Return (X, Y) of the center of cell containing provided text 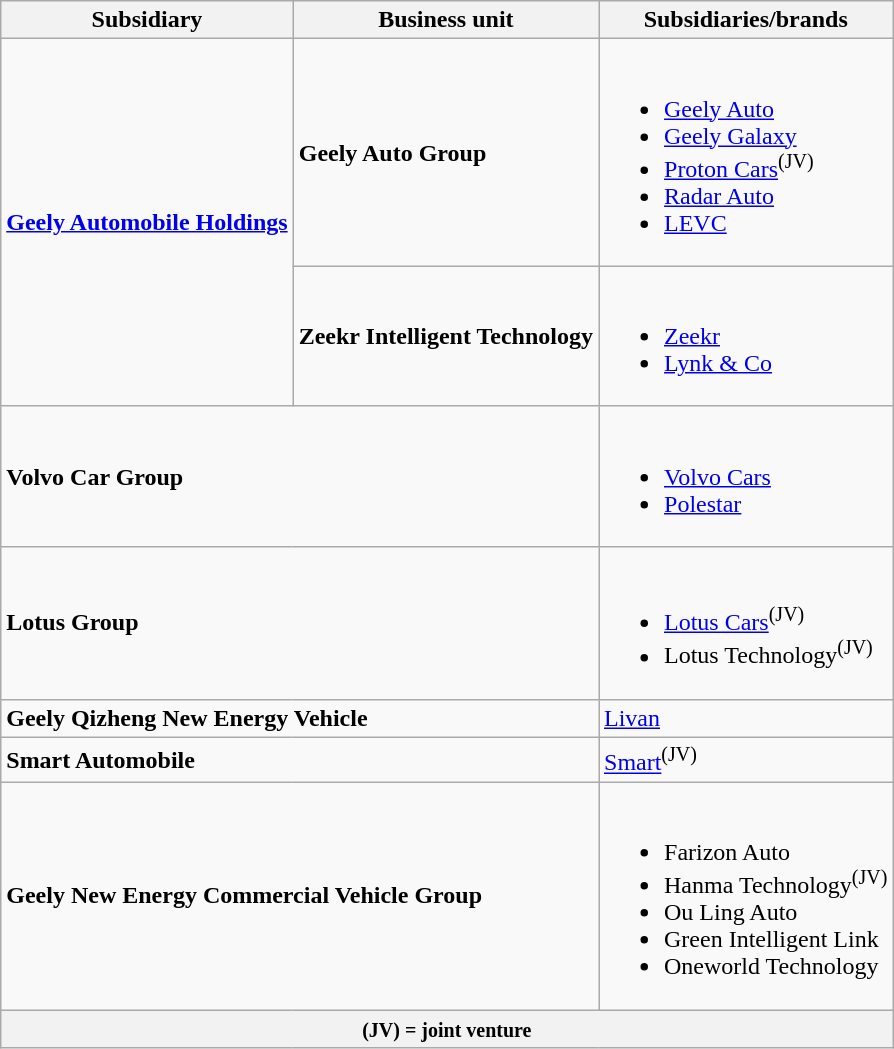
Geely New Energy Commercial Vehicle Group (300, 896)
Smart Automobile (300, 760)
Geely Qizheng New Energy Vehicle (300, 719)
Smart(JV) (745, 760)
Livan (745, 719)
ZeekrLynk & Co (745, 336)
Geely Automobile Holdings (147, 223)
Geely AutoGeely GalaxyProton Cars(JV)Radar AutoLEVC (745, 153)
Lotus Group (300, 622)
Subsidiaries/brands (745, 20)
Subsidiary (147, 20)
Volvo Car Group (300, 476)
Geely Auto Group (446, 153)
Business unit (446, 20)
Volvo CarsPolestar (745, 476)
Lotus Cars(JV)Lotus Technology(JV) (745, 622)
Farizon AutoHanma Technology(JV)Ou Ling AutoGreen Intelligent LinkOneworld Technology (745, 896)
(JV) = joint venture (447, 1029)
Zeekr Intelligent Technology (446, 336)
